Capture the cell that displays the provided text and extract its [X, Y] central coordinate. 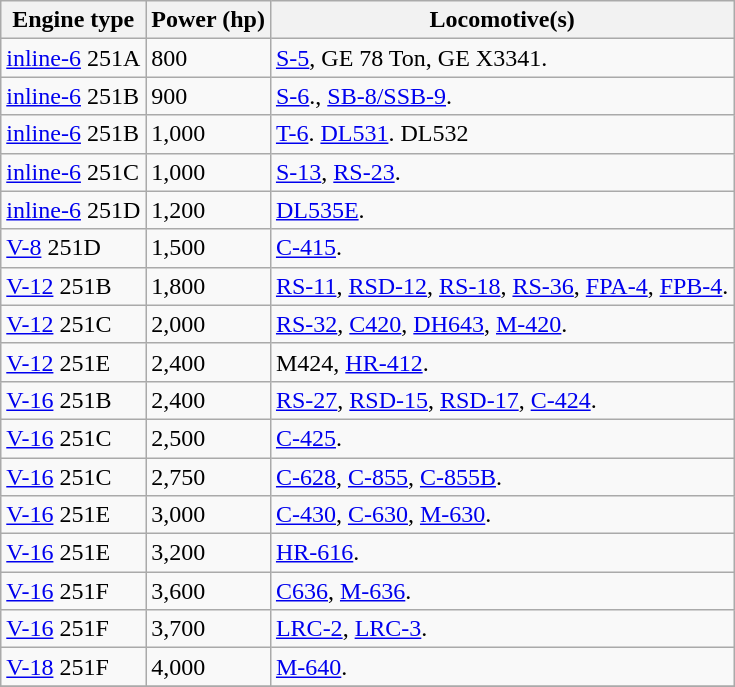
Power (hp) [208, 20]
M424, HR-412. [502, 362]
S-5, GE 78 Ton, GE X3341. [502, 58]
C-430, C-630, M-630. [502, 515]
T-6. DL531. DL532 [502, 134]
RS-32, C420, DH643, M-420. [502, 324]
LRC-2, LRC-3. [502, 629]
2,000 [208, 324]
3,000 [208, 515]
RS-27, RSD-15, RSD-17, C-424. [502, 400]
V-12 251C [74, 324]
HR-616. [502, 553]
RS-11, RSD-12, RS-18, RS-36, FPA-4, FPB-4. [502, 286]
S-6., SB-8/SSB-9. [502, 96]
V-18 251F [74, 667]
M-640. [502, 667]
1,800 [208, 286]
inline-6 251D [74, 210]
C636, M-636. [502, 591]
inline-6 251C [74, 172]
2,500 [208, 438]
4,000 [208, 667]
Engine type [74, 20]
V-12 251B [74, 286]
800 [208, 58]
2,750 [208, 477]
DL535E. [502, 210]
3,200 [208, 553]
Locomotive(s) [502, 20]
V-12 251E [74, 362]
inline-6 251A [74, 58]
V-8 251D [74, 248]
3,600 [208, 591]
V-16 251B [74, 400]
1,200 [208, 210]
3,700 [208, 629]
900 [208, 96]
C-628, C-855, C-855B. [502, 477]
S-13, RS-23. [502, 172]
C-425. [502, 438]
1,500 [208, 248]
C-415. [502, 248]
